Capture the cell that displays the provided text and extract its (X, Y) central coordinate. 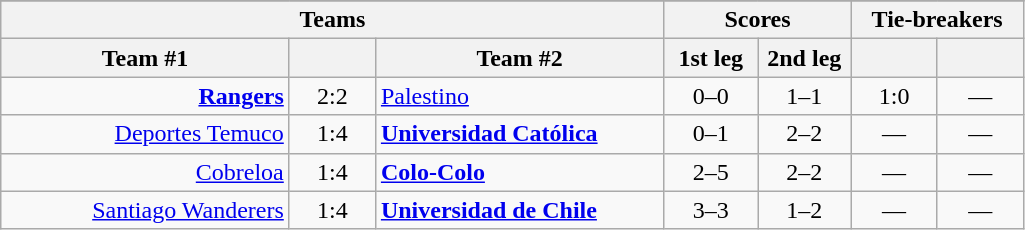
1–2 (805, 210)
Cobreloa (146, 172)
Deportes Temuco (146, 134)
3–3 (711, 210)
Rangers (146, 96)
Team #1 (146, 58)
0–1 (711, 134)
Universidad de Chile (520, 210)
1st leg (711, 58)
0–0 (711, 96)
2:2 (332, 96)
Team #2 (520, 58)
1–1 (805, 96)
Colo-Colo (520, 172)
Santiago Wanderers (146, 210)
2–5 (711, 172)
Palestino (520, 96)
Teams (332, 20)
1:0 (894, 96)
Scores (758, 20)
Universidad Católica (520, 134)
2nd leg (805, 58)
Tie-breakers (937, 20)
